Detect which cell encompasses the target text, then output its [x, y] center coordinate. 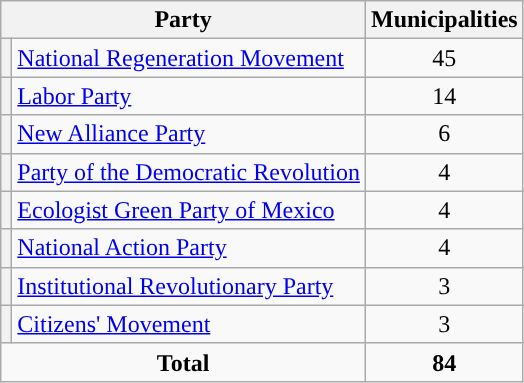
Citizens' Movement [189, 324]
Party of the Democratic Revolution [189, 172]
New Alliance Party [189, 134]
14 [444, 96]
Total [184, 362]
84 [444, 362]
45 [444, 58]
Labor Party [189, 96]
National Regeneration Movement [189, 58]
National Action Party [189, 248]
Ecologist Green Party of Mexico [189, 210]
6 [444, 134]
Municipalities [444, 20]
Party [184, 20]
Institutional Revolutionary Party [189, 286]
